Find where the given text appears and provide that cell's center as (X, Y) coordinate. 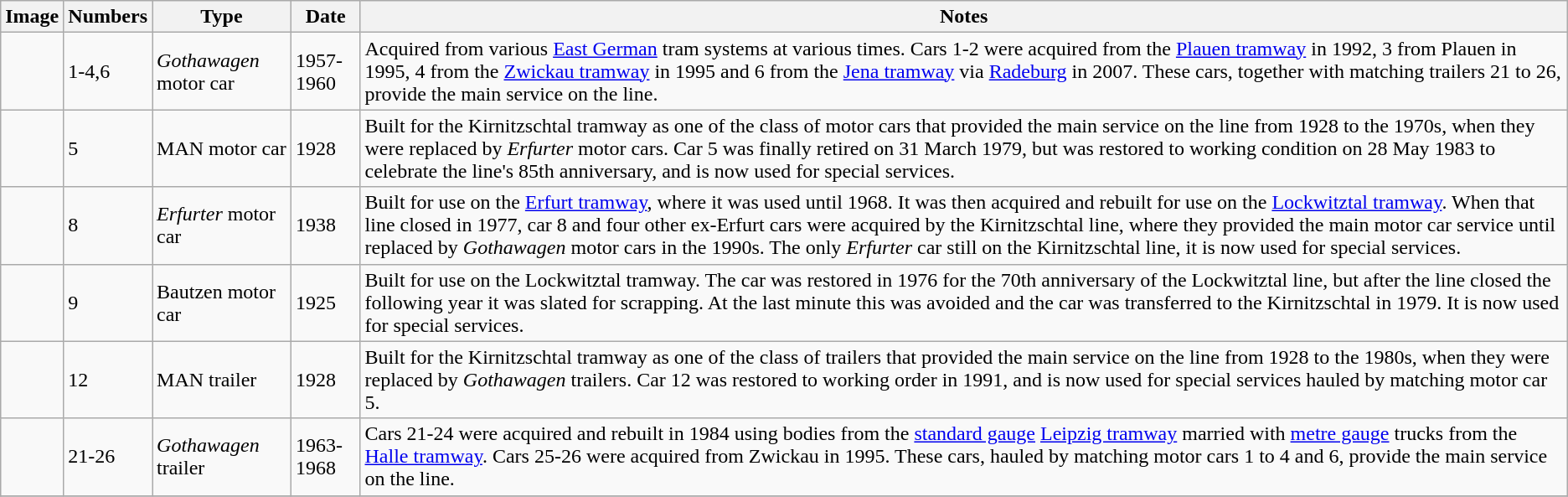
5 (108, 148)
Bautzen motor car (222, 303)
Gothawagen motor car (222, 71)
Type (222, 17)
Erfurter motor car (222, 225)
Numbers (108, 17)
MAN trailer (222, 380)
12 (108, 380)
Gothawagen trailer (222, 457)
1925 (325, 303)
MAN motor car (222, 148)
Date (325, 17)
9 (108, 303)
Notes (963, 17)
Image (32, 17)
1957-1960 (325, 71)
1938 (325, 225)
8 (108, 225)
1-4,6 (108, 71)
21-26 (108, 457)
1963-1968 (325, 457)
